From the cell containing the given text, extract its center point as (X, Y) coordinate. 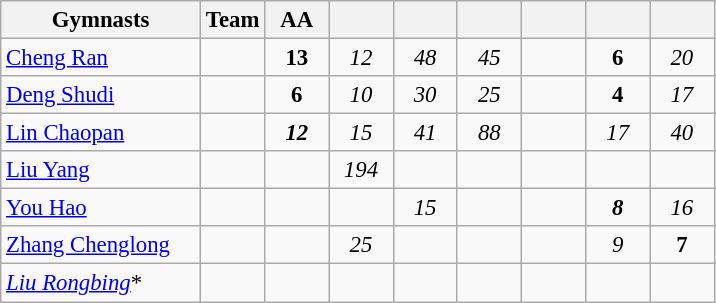
48 (425, 58)
Team (232, 20)
7 (682, 245)
41 (425, 133)
Gymnasts (101, 20)
AA (297, 20)
16 (682, 208)
Lin Chaopan (101, 133)
Cheng Ran (101, 58)
9 (618, 245)
4 (618, 95)
Liu Rongbing* (101, 283)
194 (361, 170)
45 (489, 58)
Liu Yang (101, 170)
30 (425, 95)
You Hao (101, 208)
Zhang Chenglong (101, 245)
8 (618, 208)
13 (297, 58)
Deng Shudi (101, 95)
10 (361, 95)
40 (682, 133)
88 (489, 133)
20 (682, 58)
